Identify which cell holds the provided text, then report its [x, y] central coordinate. 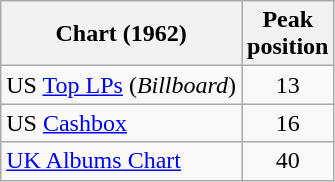
UK Albums Chart [122, 161]
40 [288, 161]
US Cashbox [122, 123]
13 [288, 85]
16 [288, 123]
Chart (1962) [122, 34]
Peakposition [288, 34]
US Top LPs (Billboard) [122, 85]
